Return the (X, Y) coordinate for the center point of the cell that contains the specified text.  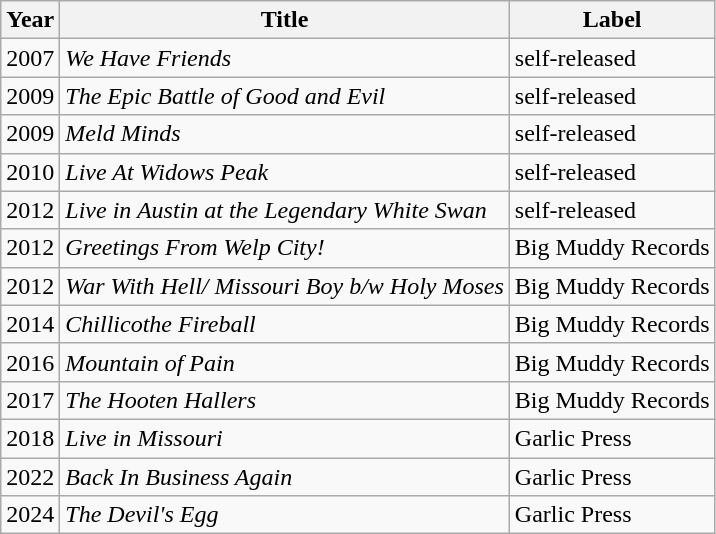
Live At Widows Peak (285, 172)
Mountain of Pain (285, 362)
We Have Friends (285, 58)
2010 (30, 172)
The Devil's Egg (285, 515)
The Epic Battle of Good and Evil (285, 96)
2007 (30, 58)
2024 (30, 515)
2017 (30, 400)
Chillicothe Fireball (285, 324)
2014 (30, 324)
Greetings From Welp City! (285, 248)
War With Hell/ Missouri Boy b/w Holy Moses (285, 286)
2018 (30, 438)
Live in Missouri (285, 438)
The Hooten Hallers (285, 400)
2022 (30, 477)
Year (30, 20)
2016 (30, 362)
Live in Austin at the Legendary White Swan (285, 210)
Title (285, 20)
Label (612, 20)
Meld Minds (285, 134)
Back In Business Again (285, 477)
